Scan for the cell matching the given text and deliver its (X, Y) coordinate at center. 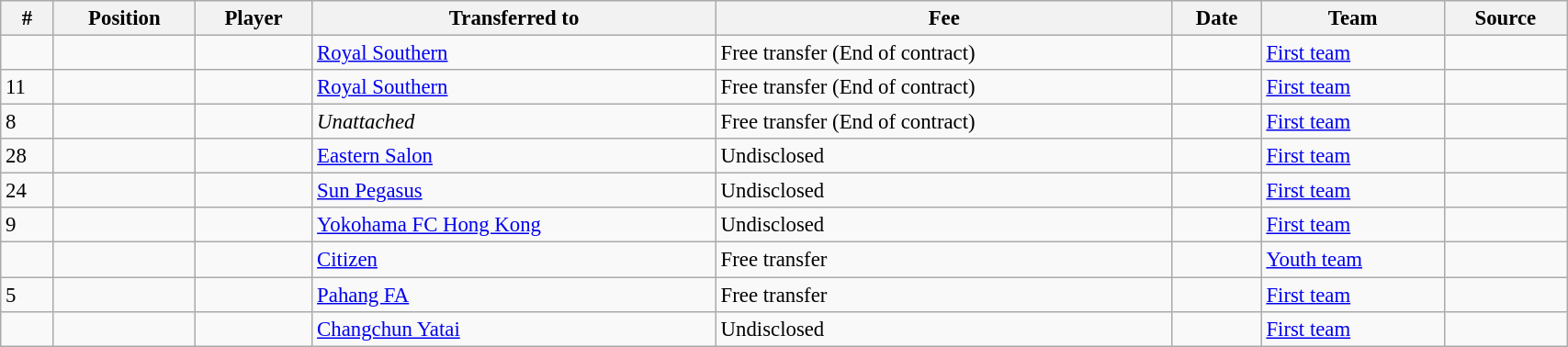
Citizen (514, 260)
Sun Pegasus (514, 191)
8 (28, 122)
Date (1216, 18)
9 (28, 225)
Transferred to (514, 18)
Team (1352, 18)
Position (124, 18)
Eastern Salon (514, 156)
Fee (944, 18)
28 (28, 156)
Pahang FA (514, 295)
Source (1506, 18)
24 (28, 191)
# (28, 18)
11 (28, 87)
Changchun Yatai (514, 329)
5 (28, 295)
Yokohama FC Hong Kong (514, 225)
Player (254, 18)
Youth team (1352, 260)
Unattached (514, 122)
